From the cell containing the given text, extract its center point as (X, Y) coordinate. 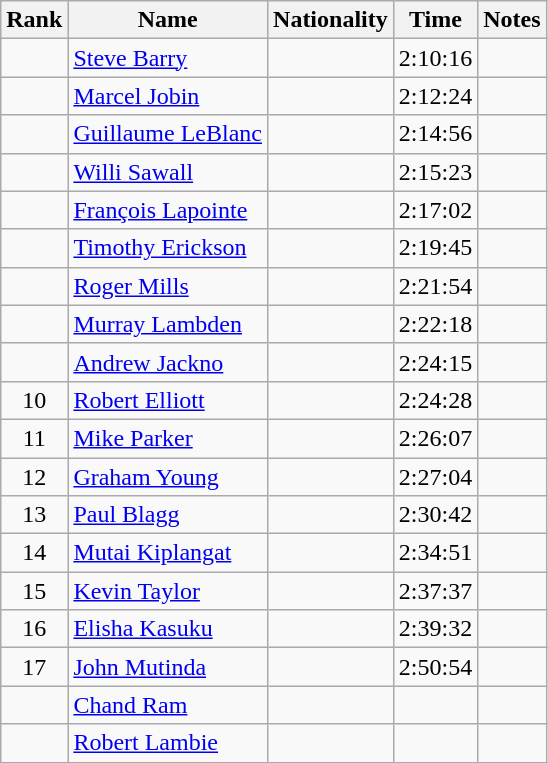
11 (34, 438)
2:24:28 (435, 400)
2:17:02 (435, 210)
2:26:07 (435, 438)
2:15:23 (435, 172)
15 (34, 591)
John Mutinda (168, 667)
Robert Lambie (168, 743)
2:19:45 (435, 248)
16 (34, 629)
Elisha Kasuku (168, 629)
2:27:04 (435, 477)
Rank (34, 20)
Notes (512, 20)
2:24:15 (435, 362)
2:30:42 (435, 515)
Time (435, 20)
Mutai Kiplangat (168, 553)
Murray Lambden (168, 324)
Chand Ram (168, 705)
17 (34, 667)
2:39:32 (435, 629)
Graham Young (168, 477)
Name (168, 20)
12 (34, 477)
2:14:56 (435, 134)
Willi Sawall (168, 172)
13 (34, 515)
Mike Parker (168, 438)
Steve Barry (168, 58)
Nationality (331, 20)
2:22:18 (435, 324)
Guillaume LeBlanc (168, 134)
François Lapointe (168, 210)
Kevin Taylor (168, 591)
2:10:16 (435, 58)
2:12:24 (435, 96)
2:34:51 (435, 553)
Robert Elliott (168, 400)
10 (34, 400)
14 (34, 553)
2:37:37 (435, 591)
Roger Mills (168, 286)
Paul Blagg (168, 515)
2:50:54 (435, 667)
Timothy Erickson (168, 248)
2:21:54 (435, 286)
Marcel Jobin (168, 96)
Andrew Jackno (168, 362)
